Identify which cell holds the provided text, then report its [X, Y] central coordinate. 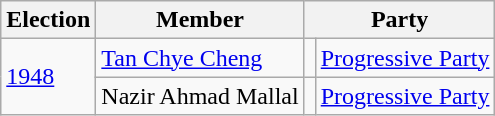
Election [48, 20]
Tan Chye Cheng [200, 58]
Party [400, 20]
1948 [48, 77]
Member [200, 20]
Nazir Ahmad Mallal [200, 96]
